Find where the given text appears and provide that cell's center as [x, y] coordinate. 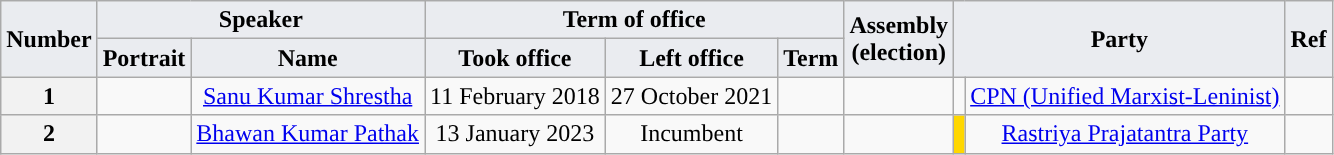
1 [49, 96]
13 January 2023 [514, 134]
Speaker [260, 20]
Term [811, 58]
Sanu Kumar Shrestha [308, 96]
2 [49, 134]
Left office [691, 58]
Incumbent [691, 134]
Rastriya Prajatantra Party [1125, 134]
11 February 2018 [514, 96]
Assembly(election) [899, 39]
Name [308, 58]
Bhawan Kumar Pathak [308, 134]
27 October 2021 [691, 96]
Term of office [634, 20]
Portrait [144, 58]
Number [49, 39]
Took office [514, 58]
CPN (Unified Marxist-Leninist) [1125, 96]
Ref [1308, 39]
Party [1120, 39]
